Identify which cell holds the provided text, then report its [x, y] central coordinate. 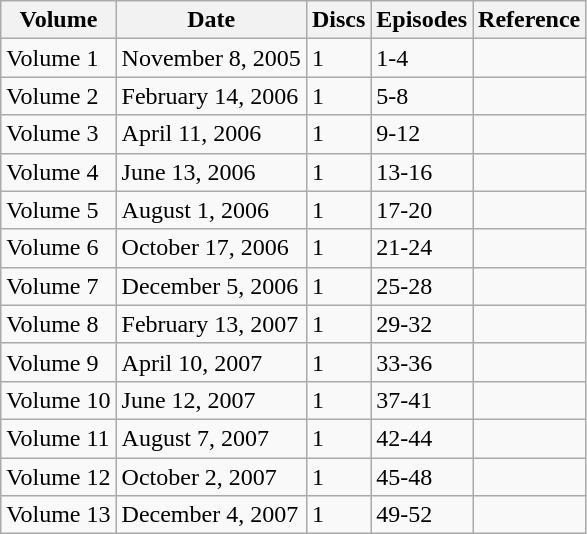
21-24 [422, 248]
37-41 [422, 400]
Volume 13 [58, 515]
Date [211, 20]
Episodes [422, 20]
April 10, 2007 [211, 362]
Volume [58, 20]
49-52 [422, 515]
5-8 [422, 96]
Volume 8 [58, 324]
Volume 10 [58, 400]
29-32 [422, 324]
April 11, 2006 [211, 134]
25-28 [422, 286]
June 12, 2007 [211, 400]
Volume 2 [58, 96]
November 8, 2005 [211, 58]
13-16 [422, 172]
Volume 3 [58, 134]
Volume 1 [58, 58]
October 2, 2007 [211, 477]
August 7, 2007 [211, 438]
45-48 [422, 477]
9-12 [422, 134]
December 5, 2006 [211, 286]
Volume 9 [58, 362]
December 4, 2007 [211, 515]
Volume 4 [58, 172]
June 13, 2006 [211, 172]
17-20 [422, 210]
33-36 [422, 362]
August 1, 2006 [211, 210]
Discs [338, 20]
October 17, 2006 [211, 248]
1-4 [422, 58]
42-44 [422, 438]
Reference [530, 20]
Volume 6 [58, 248]
Volume 11 [58, 438]
Volume 5 [58, 210]
Volume 7 [58, 286]
February 13, 2007 [211, 324]
Volume 12 [58, 477]
February 14, 2006 [211, 96]
